For the text-containing cell, return its midpoint in (x, y) coordinate format. 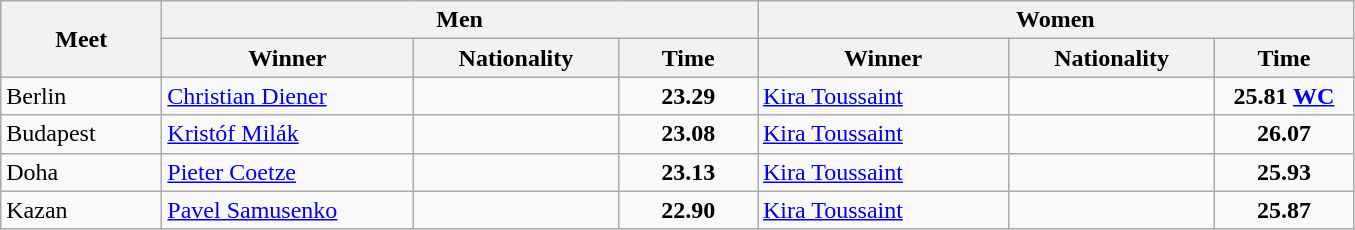
Budapest (82, 134)
Meet (82, 39)
Christian Diener (288, 96)
Doha (82, 172)
Men (460, 20)
25.81 WC (1284, 96)
Berlin (82, 96)
Kazan (82, 210)
23.29 (688, 96)
22.90 (688, 210)
23.08 (688, 134)
25.93 (1284, 172)
26.07 (1284, 134)
Pieter Coetze (288, 172)
Kristóf Milák (288, 134)
25.87 (1284, 210)
Pavel Samusenko (288, 210)
Women (1056, 20)
23.13 (688, 172)
